Provide the (x, y) coordinate of the cell's center where the given text is located.  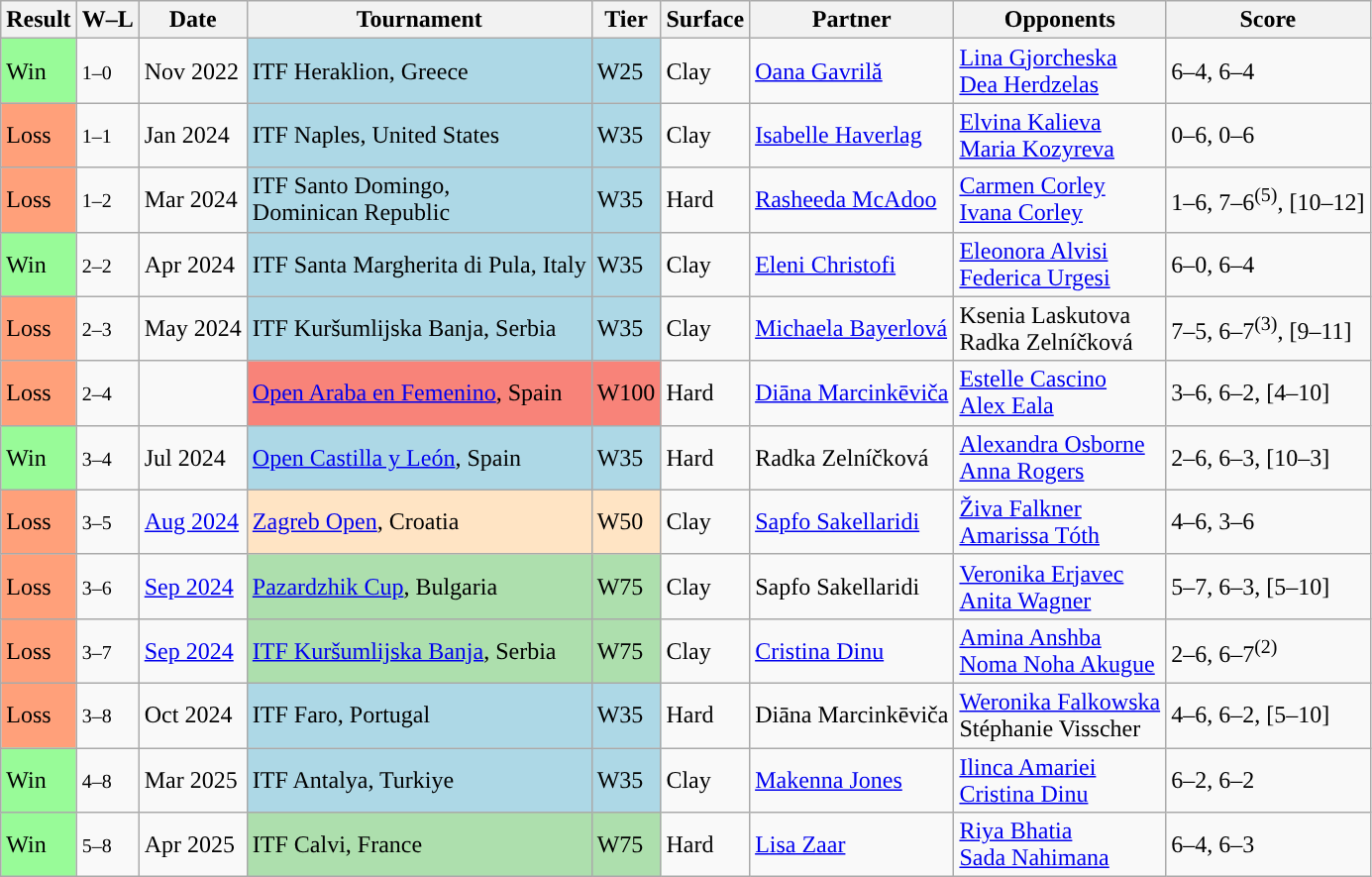
Opponents (1060, 20)
Open Araba en Femenino, Spain (419, 392)
W50 (626, 521)
Pazardzhik Cup, Bulgaria (419, 587)
W25 (626, 71)
Veronika Erjavec Anita Wagner (1060, 587)
Radka Zelníčková (852, 458)
3–8 (107, 715)
1–1 (107, 135)
1–6, 7–6(5), [10–12] (1268, 200)
ITF Antalya, Turkiye (419, 779)
Partner (852, 20)
Amina Anshba Noma Noha Akugue (1060, 650)
Aug 2024 (192, 521)
Lina Gjorcheska Dea Herdzelas (1060, 71)
Open Castilla y León, Spain (419, 458)
Ilinca Amariei Cristina Dinu (1060, 779)
4–6, 6–2, [5–10] (1268, 715)
Estelle Cascino Alex Eala (1060, 392)
ITF Santa Margherita di Pula, Italy (419, 264)
Riya Bhatia Sada Nahimana (1060, 844)
Weronika Falkowska Stéphanie Visscher (1060, 715)
3–6, 6–2, [4–10] (1268, 392)
Date (192, 20)
Surface (705, 20)
1–2 (107, 200)
ITF Santo Domingo, Dominican Republic (419, 200)
Makenna Jones (852, 779)
3–7 (107, 650)
Zagreb Open, Croatia (419, 521)
Tournament (419, 20)
3–5 (107, 521)
6–0, 6–4 (1268, 264)
3–6 (107, 587)
5–7, 6–3, [5–10] (1268, 587)
May 2024 (192, 329)
Cristina Dinu (852, 650)
2–6, 6–7(2) (1268, 650)
2–3 (107, 329)
Oct 2024 (192, 715)
Apr 2024 (192, 264)
Jul 2024 (192, 458)
Score (1268, 20)
Result (39, 20)
ITF Naples, United States (419, 135)
2–6, 6–3, [10–3] (1268, 458)
Eleni Christofi (852, 264)
Rasheeda McAdoo (852, 200)
Carmen Corley Ivana Corley (1060, 200)
Eleonora Alvisi Federica Urgesi (1060, 264)
W100 (626, 392)
6–4, 6–4 (1268, 71)
2–4 (107, 392)
7–5, 6–7(3), [9–11] (1268, 329)
Jan 2024 (192, 135)
Alexandra Osborne Anna Rogers (1060, 458)
6–2, 6–2 (1268, 779)
4–8 (107, 779)
Mar 2025 (192, 779)
ITF Heraklion, Greece (419, 71)
Živa Falkner Amarissa Tóth (1060, 521)
ITF Calvi, France (419, 844)
3–4 (107, 458)
0–6, 0–6 (1268, 135)
Nov 2022 (192, 71)
2–2 (107, 264)
Apr 2025 (192, 844)
6–4, 6–3 (1268, 844)
5–8 (107, 844)
Tier (626, 20)
Lisa Zaar (852, 844)
Mar 2024 (192, 200)
Michaela Bayerlová (852, 329)
Oana Gavrilă (852, 71)
ITF Faro, Portugal (419, 715)
Isabelle Haverlag (852, 135)
W–L (107, 20)
1–0 (107, 71)
Elvina Kalieva Maria Kozyreva (1060, 135)
4–6, 3–6 (1268, 521)
Ksenia Laskutova Radka Zelníčková (1060, 329)
